Return (x, y) of the center of cell containing provided text 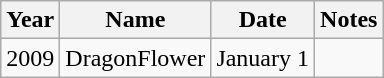
Name (136, 20)
Year (30, 20)
Date (263, 20)
DragonFlower (136, 58)
January 1 (263, 58)
Notes (349, 20)
2009 (30, 58)
